Search for the cell housing the specified text and yield its (X, Y) center coordinate. 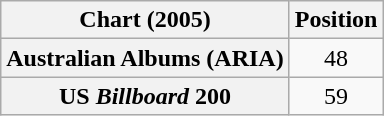
Chart (2005) (145, 20)
Position (336, 20)
48 (336, 58)
59 (336, 96)
Australian Albums (ARIA) (145, 58)
US Billboard 200 (145, 96)
